Return [X, Y] of the center of cell containing provided text 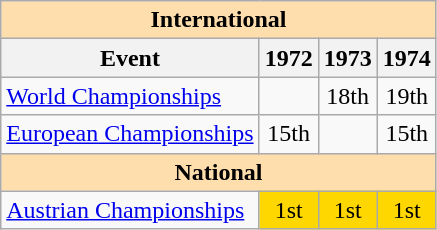
1974 [406, 58]
World Championships [130, 96]
Event [130, 58]
1973 [348, 58]
National [219, 172]
European Championships [130, 134]
18th [348, 96]
International [219, 20]
1972 [288, 58]
19th [406, 96]
Austrian Championships [130, 210]
